Return (x, y) of the center of cell containing provided text 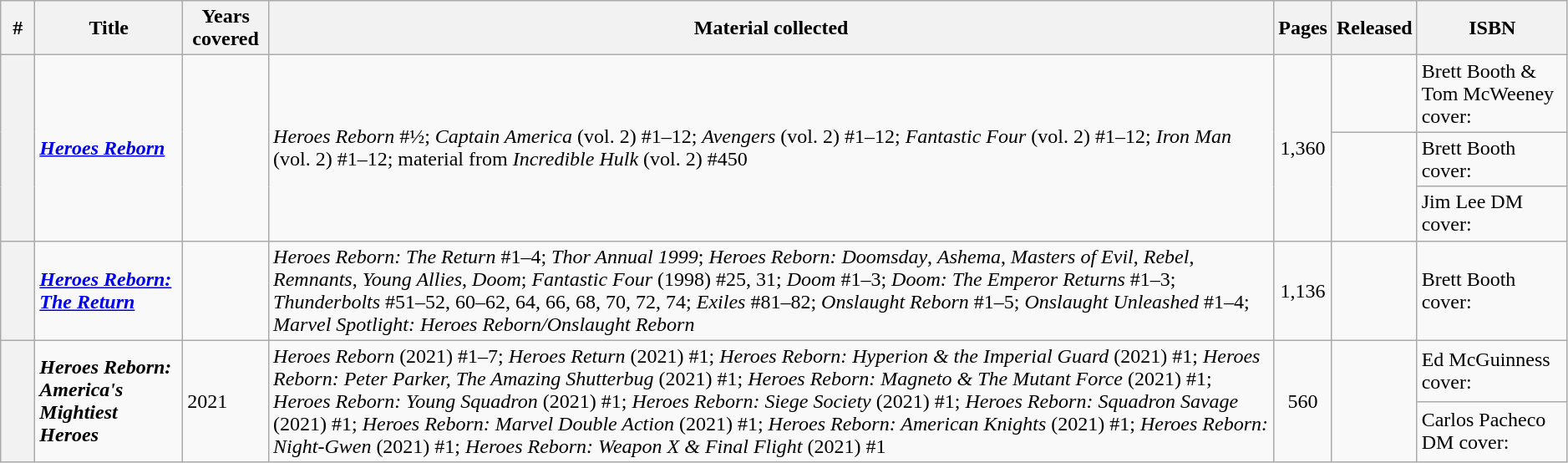
Brett Booth & Tom McWeeney cover: (1492, 94)
2021 (226, 401)
ISBN (1492, 28)
560 (1303, 401)
Jim Lee DM cover: (1492, 214)
# (18, 28)
1,136 (1303, 291)
Title (109, 28)
Heroes Reborn: The Return (109, 291)
1,360 (1303, 148)
Years covered (226, 28)
Ed McGuinness cover: (1492, 371)
Released (1374, 28)
Material collected (772, 28)
Heroes Reborn (109, 148)
Carlos Pacheco DM cover: (1492, 431)
Heroes Reborn: America's Mightiest Heroes (109, 401)
Pages (1303, 28)
